Search for the cell housing the specified text and yield its [X, Y] center coordinate. 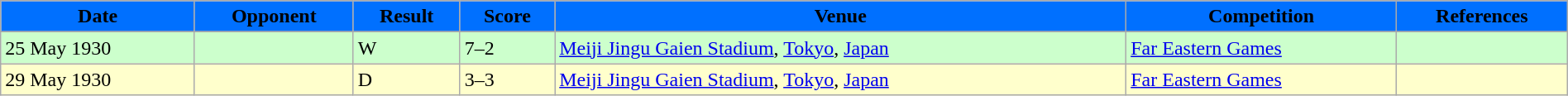
29 May 1930 [98, 79]
Venue [840, 17]
W [407, 48]
References [1482, 17]
Competition [1262, 17]
Result [407, 17]
25 May 1930 [98, 48]
7–2 [508, 48]
Opponent [274, 17]
Score [508, 17]
3–3 [508, 79]
D [407, 79]
Date [98, 17]
